Provide the (X, Y) coordinate of the cell's center where the given text is located.  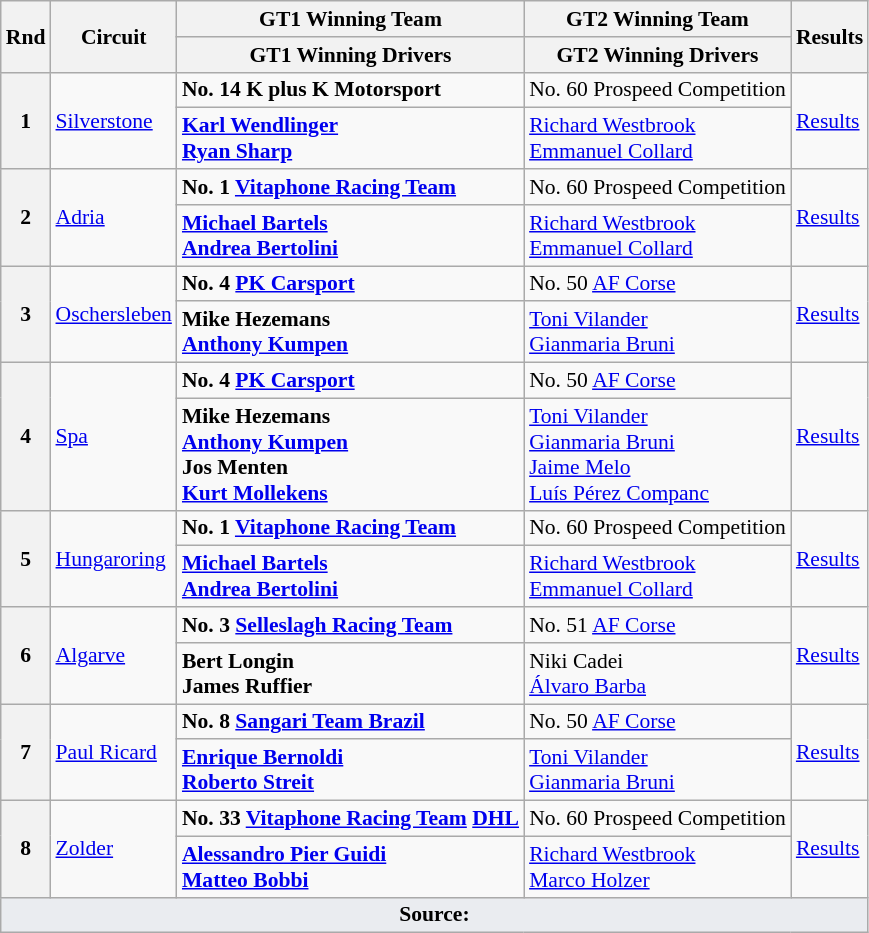
8 (26, 850)
Rnd (26, 36)
GT2 Winning Drivers (658, 55)
6 (26, 656)
Paul Ricard (113, 752)
Mike Hezemans Anthony Kumpen (350, 332)
Circuit (113, 36)
No. 51 AF Corse (658, 625)
3 (26, 314)
Niki Cadei Álvaro Barba (658, 674)
Algarve (113, 656)
Enrique Bernoldi Roberto Streit (350, 770)
7 (26, 752)
Adria (113, 218)
No. 33 Vitaphone Racing Team DHL (350, 819)
Oschersleben (113, 314)
Bert Longin James Ruffier (350, 674)
No. 14 K plus K Motorsport (350, 90)
No. 8 Sangari Team Brazil (350, 722)
Karl Wendlinger Ryan Sharp (350, 138)
Mike Hezemans Anthony Kumpen Jos Menten Kurt Mollekens (350, 454)
Alessandro Pier Guidi Matteo Bobbi (350, 866)
Silverstone (113, 120)
Richard Westbrook Marco Holzer (658, 866)
GT2 Winning Team (658, 19)
No. 3 Selleslagh Racing Team (350, 625)
2 (26, 218)
Hungaroring (113, 558)
Zolder (113, 850)
Toni Vilander Gianmaria Bruni Jaime Melo Luís Pérez Companc (658, 454)
Source: (434, 915)
GT1 Winning Team (350, 19)
5 (26, 558)
4 (26, 437)
1 (26, 120)
Spa (113, 437)
GT1 Winning Drivers (350, 55)
